Identify which cell holds the provided text, then report its [x, y] central coordinate. 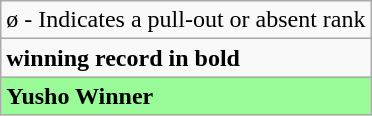
ø - Indicates a pull-out or absent rank [186, 20]
Yusho Winner [186, 96]
winning record in bold [186, 58]
